For the text-containing cell, return its midpoint in (x, y) coordinate format. 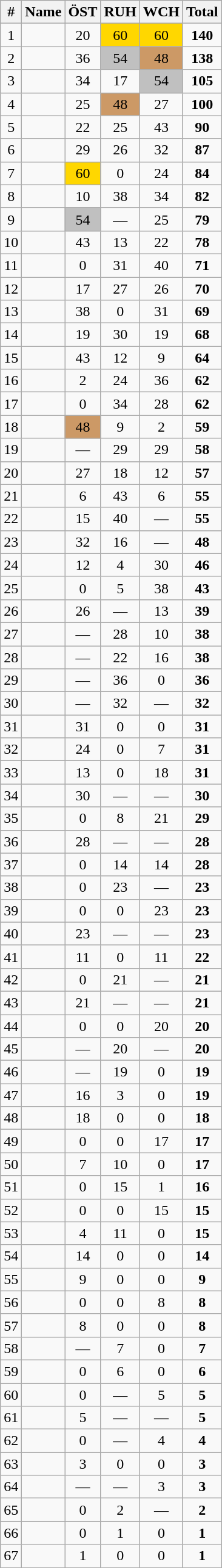
42 (11, 980)
52 (11, 1210)
70 (202, 289)
100 (202, 104)
56 (11, 1302)
90 (202, 127)
68 (202, 335)
78 (202, 242)
67 (11, 1556)
53 (11, 1233)
63 (11, 1464)
# (11, 12)
47 (11, 1095)
84 (202, 173)
50 (11, 1164)
66 (11, 1533)
71 (202, 265)
49 (11, 1141)
37 (11, 865)
138 (202, 58)
35 (11, 819)
140 (202, 35)
41 (11, 957)
51 (11, 1187)
45 (11, 1049)
WCH (161, 12)
79 (202, 219)
ÖST (82, 12)
69 (202, 312)
61 (11, 1418)
44 (11, 1026)
105 (202, 81)
RUH (120, 12)
Name (44, 12)
82 (202, 196)
87 (202, 150)
65 (11, 1510)
33 (11, 772)
Total (202, 12)
